Pinpoint the cell where the given text exists, returning its [X, Y] midpoint coordinate. 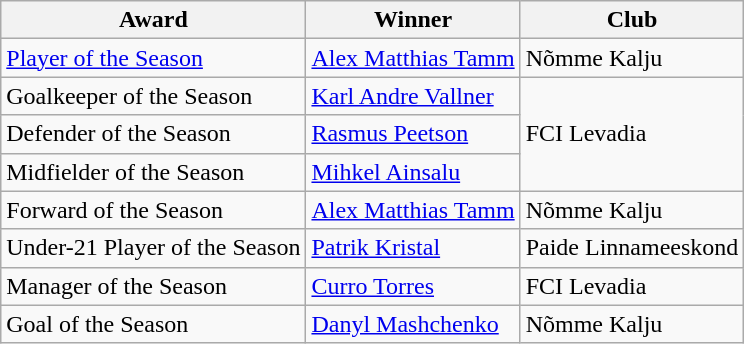
Danyl Mashchenko [413, 324]
Goal of the Season [154, 324]
Rasmus Peetson [413, 134]
Defender of the Season [154, 134]
Goalkeeper of the Season [154, 96]
Winner [413, 20]
Player of the Season [154, 58]
Patrik Kristal [413, 248]
Mihkel Ainsalu [413, 172]
Award [154, 20]
Manager of the Season [154, 286]
Curro Torres [413, 286]
Paide Linnameeskond [632, 248]
Forward of the Season [154, 210]
Midfielder of the Season [154, 172]
Karl Andre Vallner [413, 96]
Club [632, 20]
Under-21 Player of the Season [154, 248]
